Return the (X, Y) coordinate for the center point of the cell that contains the specified text.  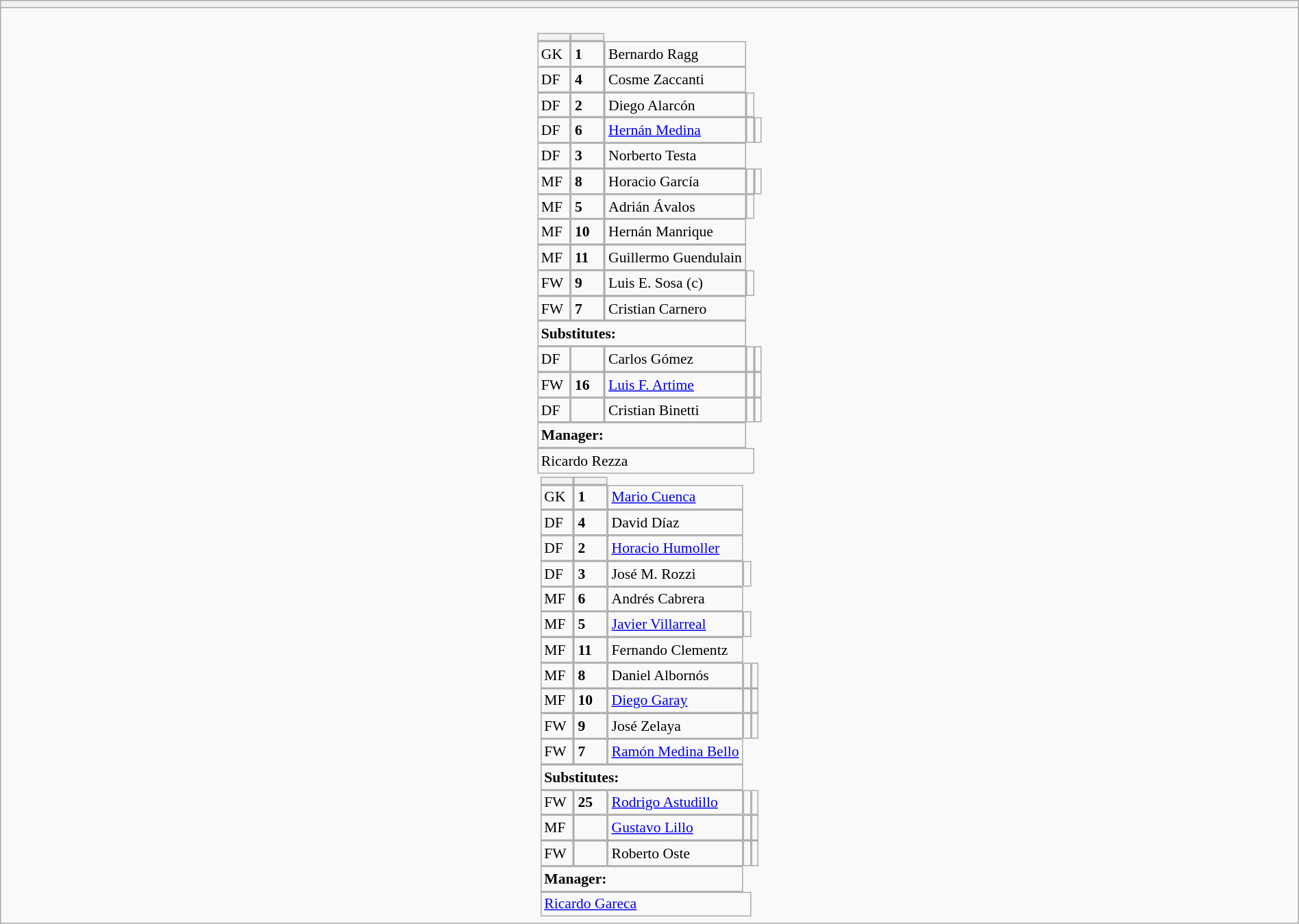
Luis E. Sosa (c) (675, 282)
Hernán Manrique (675, 232)
Diego Garay (676, 700)
Guillermo Guendulain (675, 258)
Andrés Cabrera (676, 599)
David Díaz (676, 522)
Ricardo Rezza (645, 460)
Adrián Ávalos (675, 207)
Bernardo Ragg (675, 53)
Ramón Medina Bello (676, 752)
Luis F. Artime (675, 385)
Fernando Clementz (676, 649)
Norberto Testa (675, 156)
Cristian Binetti (675, 410)
Gustavo Lillo (676, 827)
José M. Rozzi (676, 574)
Javier Villarreal (676, 625)
Mario Cuenca (676, 497)
25 (591, 803)
Diego Alarcón (675, 105)
Ricardo Gareca (645, 904)
Hernán Medina (675, 130)
16 (588, 385)
Roberto Oste (676, 853)
Daniel Albornós (676, 675)
Cristian Carnero (675, 308)
Carlos Gómez (675, 359)
Cosme Zaccanti (675, 79)
Horacio Humoller (676, 548)
José Zelaya (676, 726)
Rodrigo Astudillo (676, 803)
Horacio García (675, 181)
